From the cell containing the given text, extract its center point as (X, Y) coordinate. 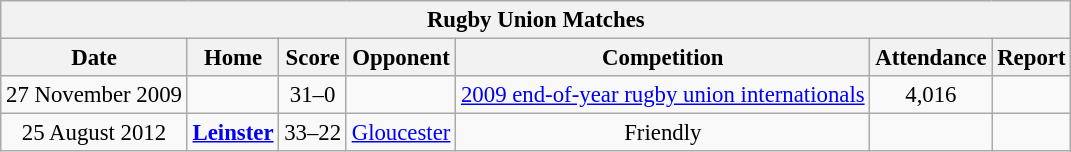
25 August 2012 (94, 133)
Competition (663, 58)
Leinster (233, 133)
31–0 (313, 95)
Friendly (663, 133)
27 November 2009 (94, 95)
33–22 (313, 133)
Score (313, 58)
Date (94, 58)
2009 end-of-year rugby union internationals (663, 95)
Rugby Union Matches (536, 20)
Report (1032, 58)
Gloucester (400, 133)
Home (233, 58)
Opponent (400, 58)
Attendance (931, 58)
4,016 (931, 95)
